Identify which cell holds the provided text, then report its (x, y) central coordinate. 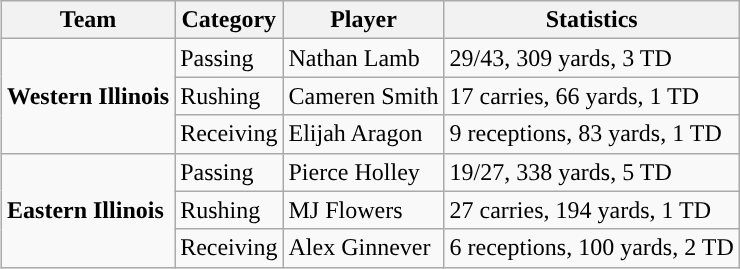
Category (229, 20)
6 receptions, 100 yards, 2 TD (592, 248)
29/43, 309 yards, 3 TD (592, 58)
Eastern Illinois (88, 210)
Pierce Holley (364, 172)
Statistics (592, 20)
Cameren Smith (364, 96)
19/27, 338 yards, 5 TD (592, 172)
Player (364, 20)
Nathan Lamb (364, 58)
Western Illinois (88, 96)
27 carries, 194 yards, 1 TD (592, 210)
Alex Ginnever (364, 248)
9 receptions, 83 yards, 1 TD (592, 134)
Elijah Aragon (364, 134)
MJ Flowers (364, 210)
17 carries, 66 yards, 1 TD (592, 96)
Team (88, 20)
